Detect which cell encompasses the target text, then output its (x, y) center coordinate. 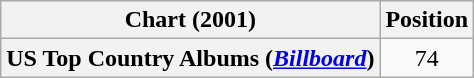
Chart (2001) (190, 20)
US Top Country Albums (Billboard) (190, 58)
74 (427, 58)
Position (427, 20)
